From the cell containing the given text, extract its center point as (X, Y) coordinate. 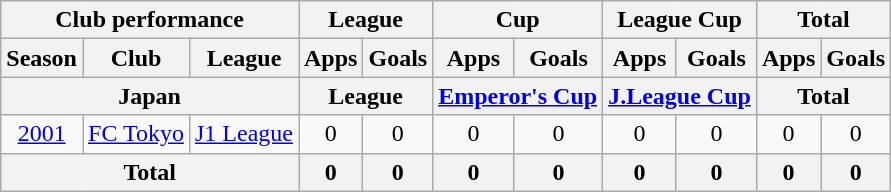
Japan (150, 96)
2001 (42, 134)
Season (42, 58)
Emperor's Cup (518, 96)
Cup (518, 20)
Club performance (150, 20)
J.League Cup (680, 96)
Club (136, 58)
FC Tokyo (136, 134)
League Cup (680, 20)
J1 League (244, 134)
